Scan for the cell matching the given text and deliver its (x, y) coordinate at center. 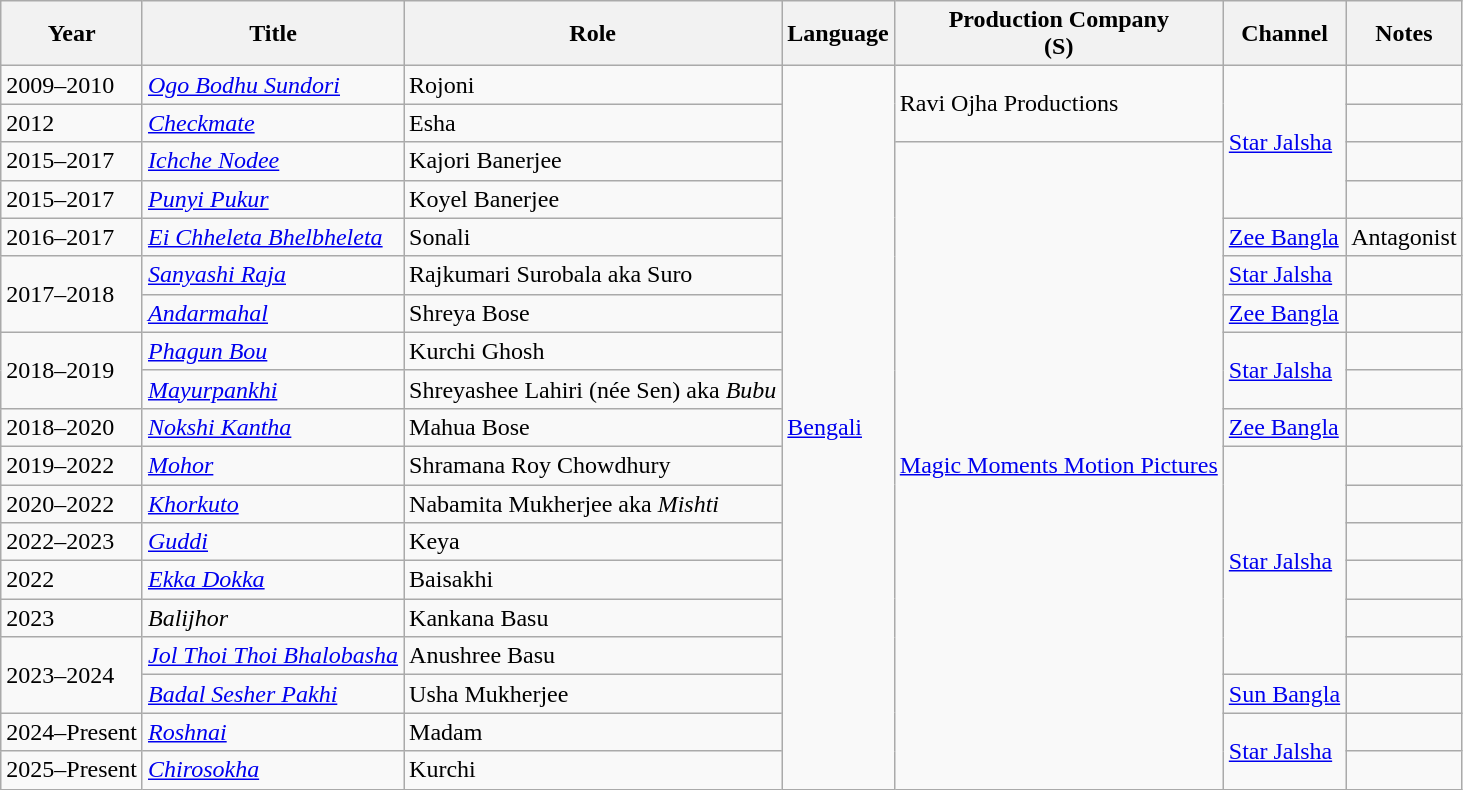
Rojoni (593, 85)
2016–2017 (72, 237)
Shramana Roy Chowdhury (593, 465)
Anushree Basu (593, 656)
2012 (72, 123)
2023 (72, 618)
Shreya Bose (593, 313)
Nokshi Kantha (272, 427)
Magic Moments Motion Pictures (1058, 466)
Madam (593, 732)
Mahua Bose (593, 427)
Notes (1404, 34)
Guddi (272, 542)
Badal Sesher Pakhi (272, 694)
Production Company(S) (1058, 34)
Ogo Bodhu Sundori (272, 85)
2022–2023 (72, 542)
Balijhor (272, 618)
2023–2024 (72, 675)
Usha Mukherjee (593, 694)
Kankana Basu (593, 618)
Ravi Ojha Productions (1058, 104)
Mayurpankhi (272, 389)
2009–2010 (72, 85)
Keya (593, 542)
Nabamita Mukherjee aka Mishti (593, 503)
Mohor (272, 465)
Phagun Bou (272, 351)
Title (272, 34)
Chirosokha (272, 770)
Jol Thoi Thoi Bhalobasha (272, 656)
Antagonist (1404, 237)
Andarmahal (272, 313)
2022 (72, 580)
Kurchi (593, 770)
Esha (593, 123)
Punyi Pukur (272, 199)
Ei Chheleta Bhelbheleta (272, 237)
Shreyashee Lahiri (née Sen) aka Bubu (593, 389)
Koyel Banerjee (593, 199)
Year (72, 34)
Role (593, 34)
2018–2020 (72, 427)
2018–2019 (72, 370)
Sanyashi Raja (272, 275)
Rajkumari Surobala aka Suro (593, 275)
2025–Present (72, 770)
Baisakhi (593, 580)
Ichche Nodee (272, 161)
2017–2018 (72, 294)
Checkmate (272, 123)
Channel (1284, 34)
2020–2022 (72, 503)
Kurchi Ghosh (593, 351)
2019–2022 (72, 465)
Khorkuto (272, 503)
Language (838, 34)
Sonali (593, 237)
Kajori Banerjee (593, 161)
Ekka Dokka (272, 580)
Roshnai (272, 732)
Bengali (838, 428)
Sun Bangla (1284, 694)
2024–Present (72, 732)
